Find where the given text appears and provide that cell's center as (x, y) coordinate. 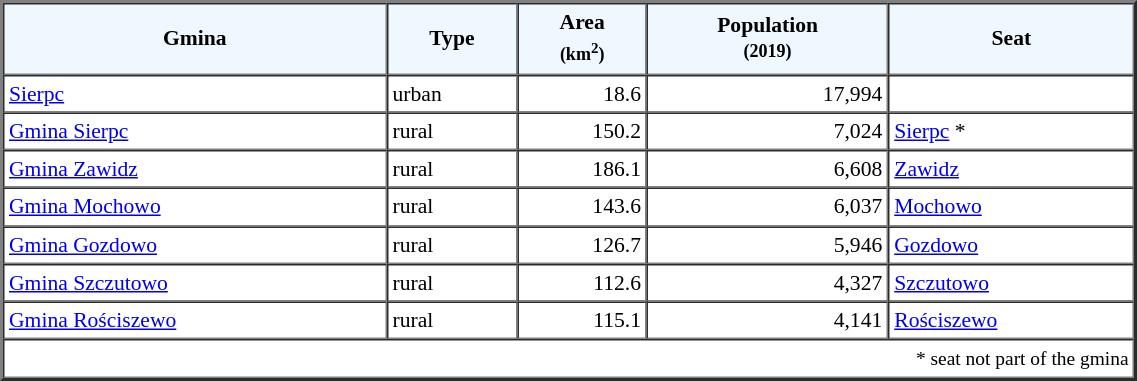
17,994 (768, 93)
Gmina Zawidz (195, 169)
6,037 (768, 207)
18.6 (582, 93)
Sierpc * (1011, 131)
4,141 (768, 321)
7,024 (768, 131)
Gmina Szczutowo (195, 283)
6,608 (768, 169)
150.2 (582, 131)
Gmina Mochowo (195, 207)
Gozdowo (1011, 245)
5,946 (768, 245)
115.1 (582, 321)
143.6 (582, 207)
Type (452, 38)
Zawidz (1011, 169)
Mochowo (1011, 207)
112.6 (582, 283)
Area(km2) (582, 38)
urban (452, 93)
Rościszewo (1011, 321)
Gmina Rościszewo (195, 321)
Gmina Gozdowo (195, 245)
186.1 (582, 169)
Gmina Sierpc (195, 131)
4,327 (768, 283)
Gmina (195, 38)
Seat (1011, 38)
126.7 (582, 245)
Population(2019) (768, 38)
Szczutowo (1011, 283)
Sierpc (195, 93)
* seat not part of the gmina (569, 359)
